Find where the given text appears and provide that cell's center as [x, y] coordinate. 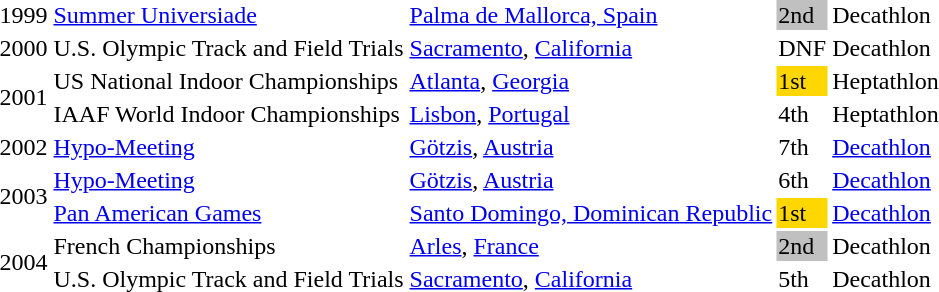
Lisbon, Portugal [591, 114]
French Championships [228, 246]
Sacramento, California [591, 48]
Santo Domingo, Dominican Republic [591, 213]
Atlanta, Georgia [591, 81]
7th [802, 147]
Arles, France [591, 246]
U.S. Olympic Track and Field Trials [228, 48]
IAAF World Indoor Championships [228, 114]
DNF [802, 48]
Pan American Games [228, 213]
Palma de Mallorca, Spain [591, 15]
Summer Universiade [228, 15]
4th [802, 114]
US National Indoor Championships [228, 81]
6th [802, 180]
